From the cell containing the given text, extract its center point as [X, Y] coordinate. 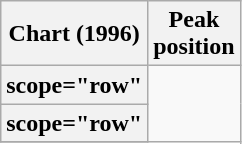
Chart (1996) [74, 34]
Peakposition [194, 34]
